Scan for the cell matching the given text and deliver its (X, Y) coordinate at center. 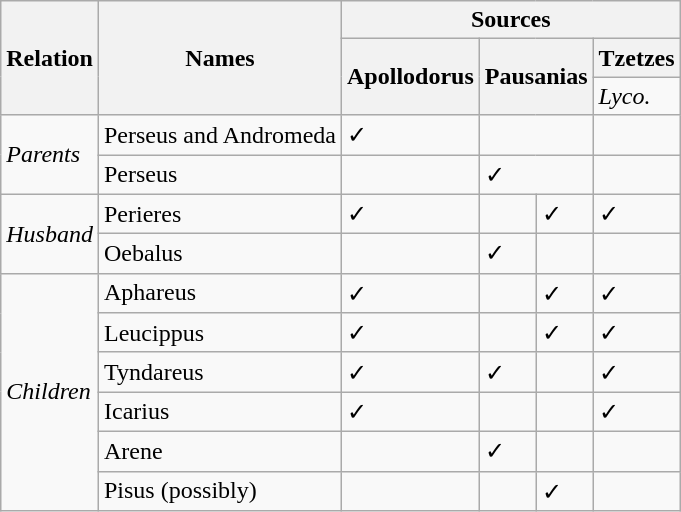
Perseus and Andromeda (220, 135)
Aphareus (220, 293)
Perseus (220, 174)
Arene (220, 451)
Oebalus (220, 254)
Children (50, 392)
Perieres (220, 214)
Pausanias (536, 77)
Parents (50, 154)
Sources (512, 20)
Names (220, 58)
Relation (50, 58)
Husband (50, 234)
Tzetzes (636, 58)
Pisus (possibly) (220, 491)
Lyco. (636, 96)
Tyndareus (220, 372)
Leucippus (220, 333)
Icarius (220, 412)
Apollodorus (411, 77)
